Detect which cell encompasses the target text, then output its [X, Y] center coordinate. 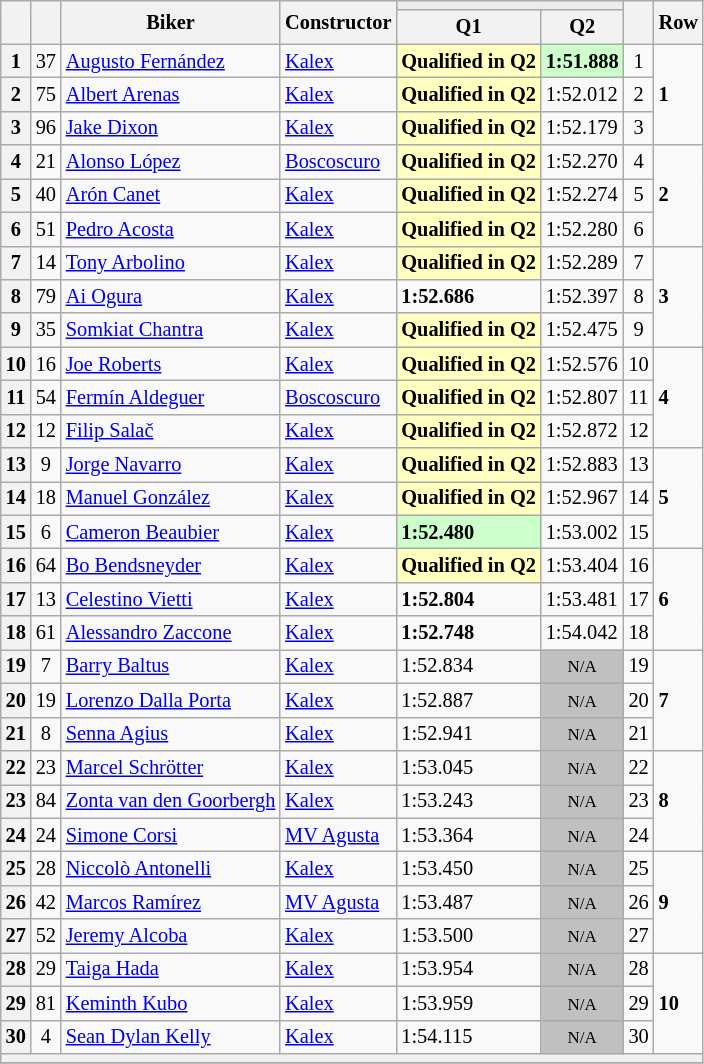
1:53.002 [582, 532]
1:52.748 [468, 633]
1:52.872 [582, 431]
Pedro Acosta [170, 229]
Keminth Kubo [170, 1003]
Biker [170, 22]
Simone Corsi [170, 835]
1:52.274 [582, 195]
1:52.834 [468, 666]
Fermín Aldeguer [170, 397]
1:53.243 [468, 801]
Zonta van den Goorbergh [170, 801]
Somkiat Chantra [170, 330]
Alonso López [170, 162]
Cameron Beaubier [170, 532]
1:53.500 [468, 936]
Augusto Fernández [170, 61]
1:52.289 [582, 263]
Jorge Navarro [170, 465]
37 [46, 61]
Ai Ogura [170, 296]
Jeremy Alcoba [170, 936]
Bo Bendsneyder [170, 565]
51 [46, 229]
Niccolò Antonelli [170, 868]
1:53.487 [468, 902]
Arón Canet [170, 195]
Q1 [468, 27]
Jake Dixon [170, 128]
1:52.807 [582, 397]
Celestino Vietti [170, 599]
1:52.397 [582, 296]
1:51.888 [582, 61]
1:53.364 [468, 835]
Tony Arbolino [170, 263]
Marcel Schrötter [170, 767]
Sean Dylan Kelly [170, 1037]
Taiga Hada [170, 969]
Filip Salač [170, 431]
1:52.270 [582, 162]
84 [46, 801]
1:52.012 [582, 94]
Manuel González [170, 498]
1:52.475 [582, 330]
1:54.042 [582, 633]
52 [46, 936]
1:53.954 [468, 969]
42 [46, 902]
1:52.179 [582, 128]
Barry Baltus [170, 666]
1:53.450 [468, 868]
61 [46, 633]
1:53.959 [468, 1003]
Albert Arenas [170, 94]
1:52.576 [582, 364]
79 [46, 296]
1:52.280 [582, 229]
Lorenzo Dalla Porta [170, 700]
1:52.480 [468, 532]
1:52.941 [468, 734]
Q2 [582, 27]
Alessandro Zaccone [170, 633]
75 [46, 94]
1:52.686 [468, 296]
1:52.887 [468, 700]
1:52.804 [468, 599]
1:52.967 [582, 498]
81 [46, 1003]
Row [678, 22]
Senna Agius [170, 734]
40 [46, 195]
54 [46, 397]
Joe Roberts [170, 364]
96 [46, 128]
1:52.883 [582, 465]
1:54.115 [468, 1037]
1:53.404 [582, 565]
64 [46, 565]
Constructor [338, 22]
1:53.481 [582, 599]
35 [46, 330]
Marcos Ramírez [170, 902]
1:53.045 [468, 767]
